Extract the [x, y] coordinate from the center of the cell holding the provided text.  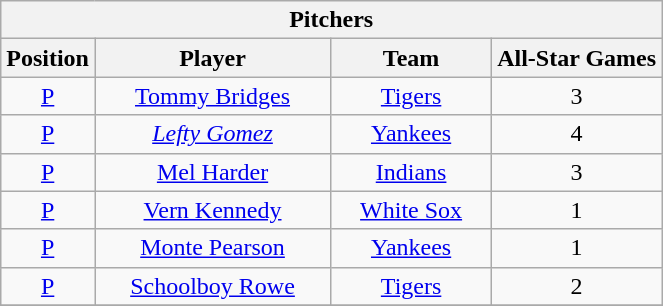
White Sox [412, 210]
Tommy Bridges [212, 96]
Lefty Gomez [212, 134]
All-Star Games [577, 58]
Vern Kennedy [212, 210]
Schoolboy Rowe [212, 286]
Monte Pearson [212, 248]
Player [212, 58]
Position [48, 58]
Indians [412, 172]
4 [577, 134]
Team [412, 58]
Pitchers [332, 20]
2 [577, 286]
Mel Harder [212, 172]
